Identify which cell holds the provided text, then report its [X, Y] central coordinate. 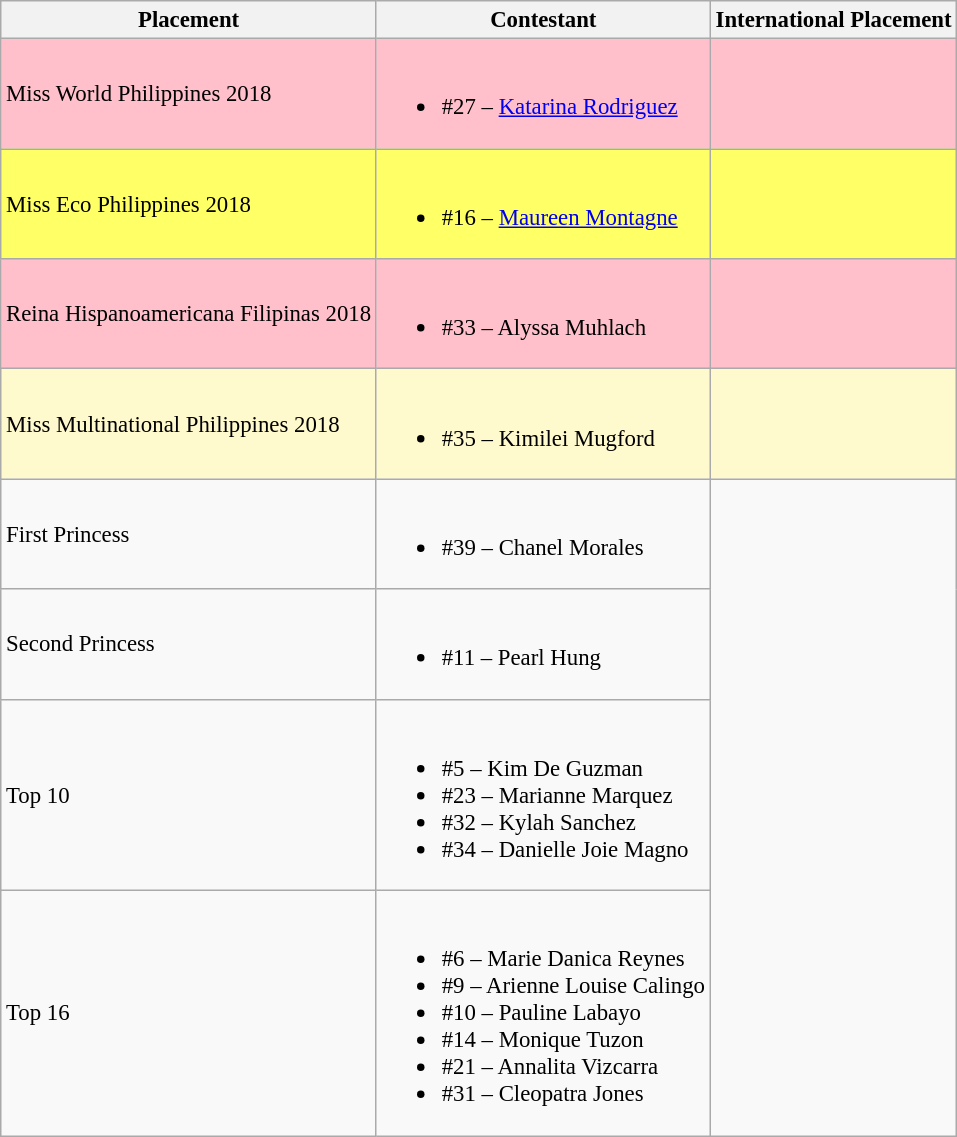
First Princess [189, 534]
#11 – Pearl Hung [543, 644]
Placement [189, 20]
#39 – Chanel Morales [543, 534]
Top 16 [189, 1014]
Miss Eco Philippines 2018 [189, 204]
Miss Multinational Philippines 2018 [189, 424]
Reina Hispanoamericana Filipinas 2018 [189, 314]
#27 – Katarina Rodriguez [543, 94]
Top 10 [189, 794]
#35 – Kimilei Mugford [543, 424]
#6 – Marie Danica Reynes#9 – Arienne Louise Calingo#10 – Pauline Labayo#14 – Monique Tuzon#21 – Annalita Vizcarra#31 – Cleopatra Jones [543, 1014]
#5 – Kim De Guzman#23 – Marianne Marquez#32 – Kylah Sanchez#34 – Danielle Joie Magno [543, 794]
Miss World Philippines 2018 [189, 94]
International Placement [834, 20]
Second Princess [189, 644]
Contestant [543, 20]
#33 – Alyssa Muhlach [543, 314]
#16 – Maureen Montagne [543, 204]
